Determine the (x, y) coordinate at the center of the cell enclosing the given text.  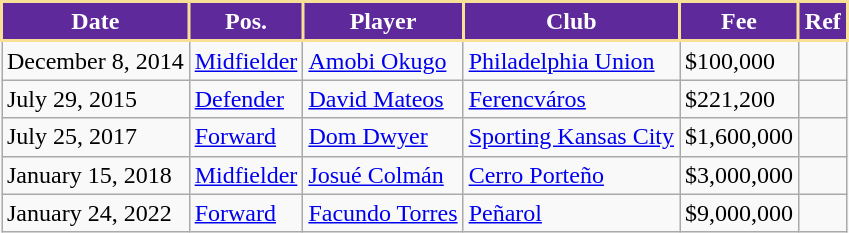
Sporting Kansas City (571, 137)
Pos. (246, 22)
January 24, 2022 (96, 213)
July 29, 2015 (96, 99)
January 15, 2018 (96, 175)
Facundo Torres (383, 213)
Amobi Okugo (383, 60)
Club (571, 22)
Player (383, 22)
Cerro Porteño (571, 175)
Ferencváros (571, 99)
$9,000,000 (740, 213)
$3,000,000 (740, 175)
$221,200 (740, 99)
$100,000 (740, 60)
Peñarol (571, 213)
Defender (246, 99)
Josué Colmán (383, 175)
December 8, 2014 (96, 60)
$1,600,000 (740, 137)
Philadelphia Union (571, 60)
Ref (824, 22)
July 25, 2017 (96, 137)
Date (96, 22)
David Mateos (383, 99)
Fee (740, 22)
Dom Dwyer (383, 137)
